Provide the (X, Y) coordinate of the cell's center where the given text is located.  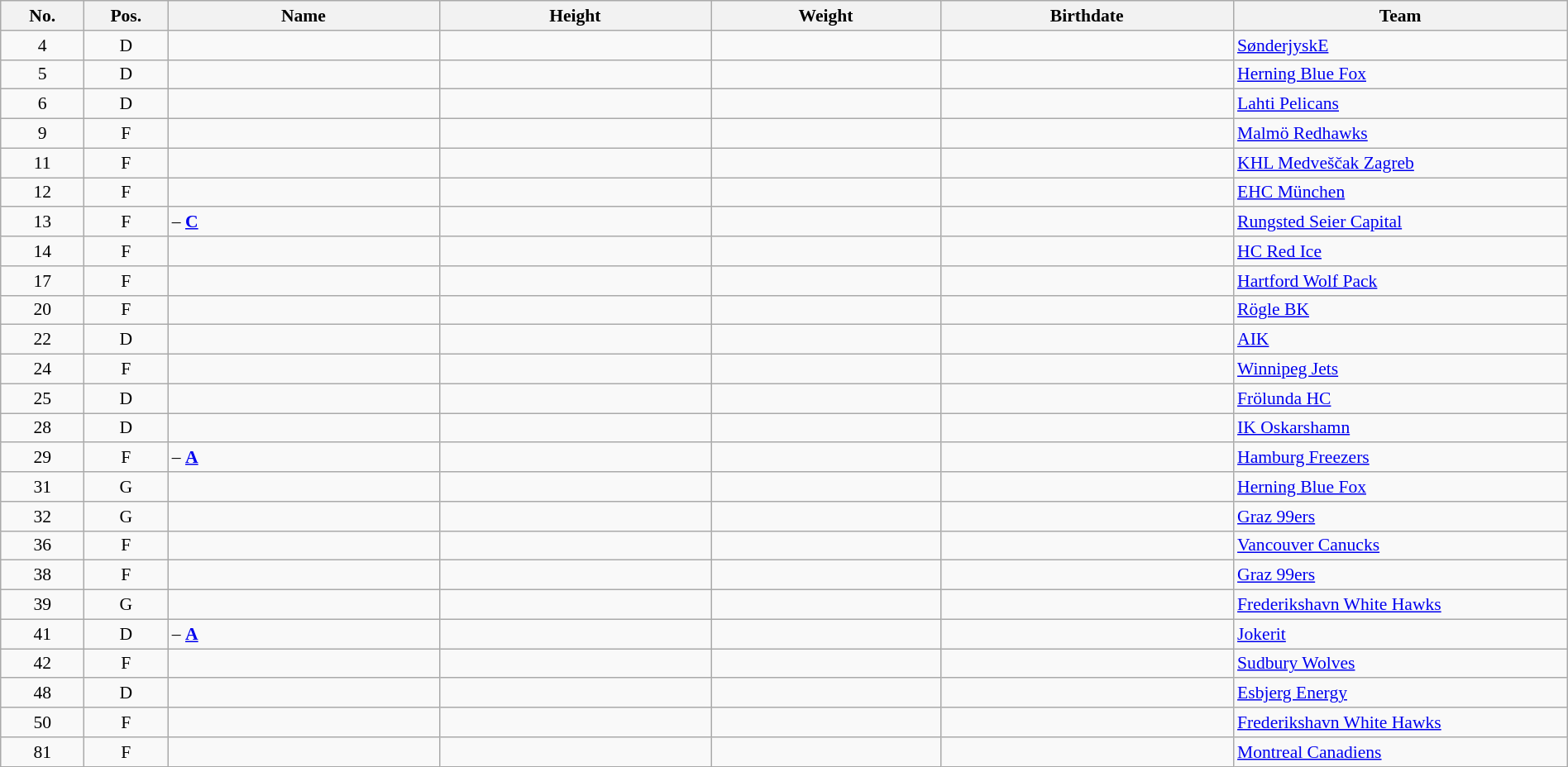
32 (43, 517)
– C (304, 222)
SønderjyskE (1400, 45)
20 (43, 310)
Montreal Canadiens (1400, 752)
36 (43, 545)
Rögle BK (1400, 310)
50 (43, 722)
38 (43, 575)
81 (43, 752)
22 (43, 340)
Hamburg Freezers (1400, 458)
Winnipeg Jets (1400, 369)
Team (1400, 16)
48 (43, 693)
Vancouver Canucks (1400, 545)
Rungsted Seier Capital (1400, 222)
24 (43, 369)
Lahti Pelicans (1400, 104)
13 (43, 222)
31 (43, 487)
Frölunda HC (1400, 398)
11 (43, 163)
No. (43, 16)
Hartford Wolf Pack (1400, 281)
AIK (1400, 340)
KHL Medveščak Zagreb (1400, 163)
HC Red Ice (1400, 251)
5 (43, 74)
14 (43, 251)
Birthdate (1087, 16)
Malmö Redhawks (1400, 134)
25 (43, 398)
42 (43, 664)
Pos. (126, 16)
41 (43, 634)
EHC München (1400, 193)
39 (43, 605)
Weight (826, 16)
28 (43, 428)
Sudbury Wolves (1400, 664)
IK Oskarshamn (1400, 428)
4 (43, 45)
Esbjerg Energy (1400, 693)
12 (43, 193)
9 (43, 134)
Jokerit (1400, 634)
6 (43, 104)
Height (575, 16)
Name (304, 16)
29 (43, 458)
17 (43, 281)
